Detect which cell encompasses the target text, then output its [X, Y] center coordinate. 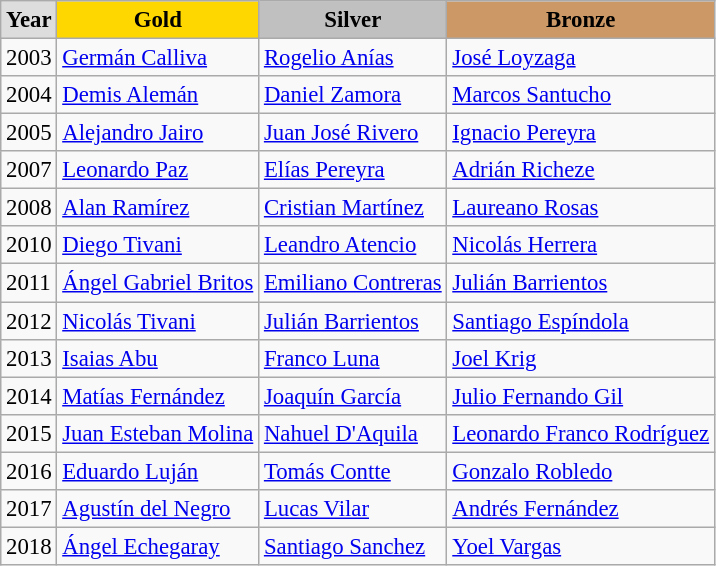
Ángel Echegaray [158, 546]
Matías Fernández [158, 396]
Eduardo Luján [158, 471]
Gonzalo Robledo [580, 471]
2012 [29, 321]
Joel Krig [580, 358]
José Loyzaga [580, 58]
Santiago Espíndola [580, 321]
Daniel Zamora [353, 95]
Ignacio Pereyra [580, 133]
Juan Esteban Molina [158, 433]
Yoel Vargas [580, 546]
2014 [29, 396]
Year [29, 20]
Marcos Santucho [580, 95]
Germán Calliva [158, 58]
Cristian Martínez [353, 208]
2010 [29, 245]
2008 [29, 208]
Emiliano Contreras [353, 283]
2004 [29, 95]
Ángel Gabriel Britos [158, 283]
Isaias Abu [158, 358]
Adrián Richeze [580, 170]
Rogelio Anías [353, 58]
Leonardo Paz [158, 170]
Nicolás Tivani [158, 321]
2003 [29, 58]
Nahuel D'Aquila [353, 433]
Agustín del Negro [158, 509]
2018 [29, 546]
Bronze [580, 20]
Elías Pereyra [353, 170]
2007 [29, 170]
2011 [29, 283]
2017 [29, 509]
Lucas Vilar [353, 509]
Diego Tivani [158, 245]
Gold [158, 20]
Joaquín García [353, 396]
Demis Alemán [158, 95]
Juan José Rivero [353, 133]
Franco Luna [353, 358]
2013 [29, 358]
2005 [29, 133]
Leonardo Franco Rodríguez [580, 433]
Tomás Contte [353, 471]
Santiago Sanchez [353, 546]
Julio Fernando Gil [580, 396]
Leandro Atencio [353, 245]
Laureano Rosas [580, 208]
Alan Ramírez [158, 208]
2015 [29, 433]
Alejandro Jairo [158, 133]
Andrés Fernández [580, 509]
Nicolás Herrera [580, 245]
2016 [29, 471]
Silver [353, 20]
